Scan for the cell matching the given text and deliver its (x, y) coordinate at center. 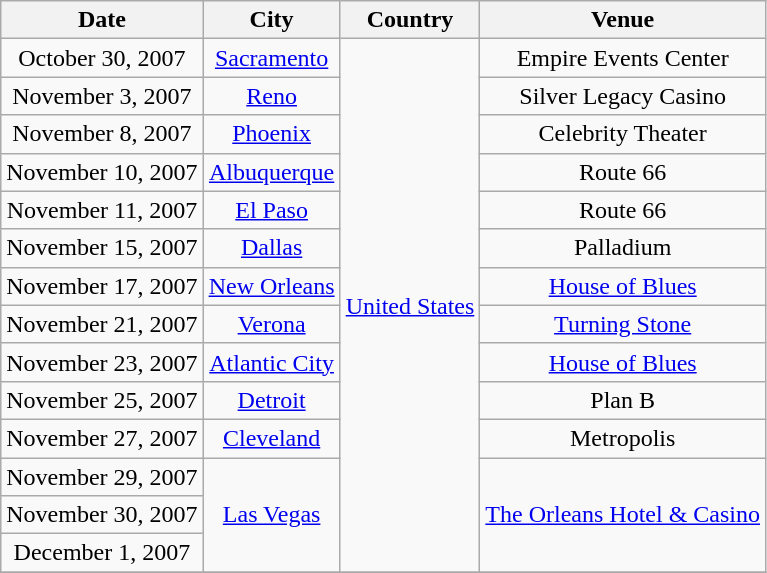
Silver Legacy Casino (623, 96)
Date (102, 20)
October 30, 2007 (102, 58)
November 17, 2007 (102, 286)
November 30, 2007 (102, 515)
November 25, 2007 (102, 400)
Venue (623, 20)
Phoenix (272, 134)
Celebrity Theater (623, 134)
United States (410, 306)
Verona (272, 324)
Las Vegas (272, 515)
Metropolis (623, 438)
November 15, 2007 (102, 248)
November 23, 2007 (102, 362)
November 11, 2007 (102, 210)
Reno (272, 96)
El Paso (272, 210)
November 10, 2007 (102, 172)
Albuquerque (272, 172)
Atlantic City (272, 362)
November 8, 2007 (102, 134)
Plan B (623, 400)
December 1, 2007 (102, 553)
Country (410, 20)
November 21, 2007 (102, 324)
Cleveland (272, 438)
Detroit (272, 400)
Sacramento (272, 58)
City (272, 20)
Turning Stone (623, 324)
November 29, 2007 (102, 477)
The Orleans Hotel & Casino (623, 515)
November 27, 2007 (102, 438)
Empire Events Center (623, 58)
November 3, 2007 (102, 96)
Dallas (272, 248)
New Orleans (272, 286)
Palladium (623, 248)
